Pinpoint the cell where the given text exists, returning its [x, y] midpoint coordinate. 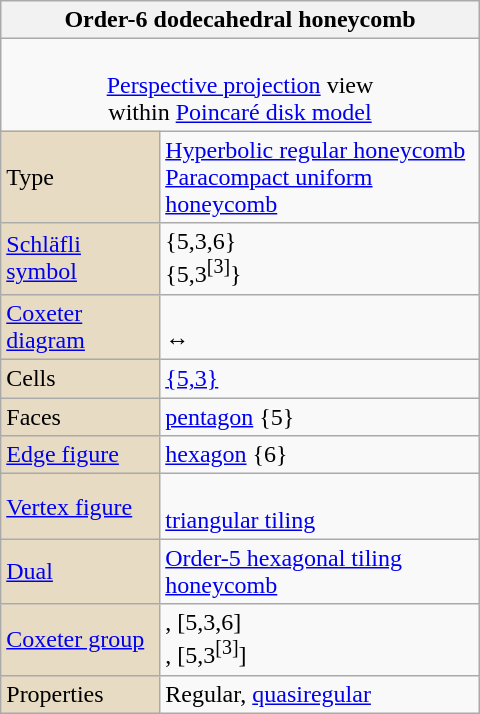
{5,3} [320, 379]
pentagon {5} [320, 417]
Perspective projection viewwithin Poincaré disk model [240, 85]
, [5,3,6], [5,3[3]] [320, 640]
Regular, quasiregular [320, 694]
Order-5 hexagonal tiling honeycomb [320, 572]
Coxeter group [80, 640]
Schläfli symbol [80, 259]
hexagon {6} [320, 455]
↔ [320, 326]
Cells [80, 379]
Properties [80, 694]
{5,3,6}{5,3[3]} [320, 259]
triangular tiling [320, 506]
Hyperbolic regular honeycombParacompact uniform honeycomb [320, 177]
Coxeter diagram [80, 326]
Edge figure [80, 455]
Faces [80, 417]
Vertex figure [80, 506]
Dual [80, 572]
Order-6 dodecahedral honeycomb [240, 20]
Type [80, 177]
